Search for the cell housing the specified text and yield its [X, Y] center coordinate. 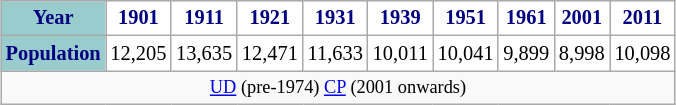
10,041 [466, 54]
8,998 [582, 54]
2011 [643, 18]
Year [54, 18]
1921 [270, 18]
2001 [582, 18]
1961 [526, 18]
12,205 [139, 54]
12,471 [270, 54]
10,098 [643, 54]
11,633 [336, 54]
Population [54, 54]
UD (pre-1974) CP (2001 onwards) [338, 88]
10,011 [400, 54]
1911 [204, 18]
1951 [466, 18]
1939 [400, 18]
1901 [139, 18]
13,635 [204, 54]
9,899 [526, 54]
1931 [336, 18]
